Detect which cell encompasses the target text, then output its (x, y) center coordinate. 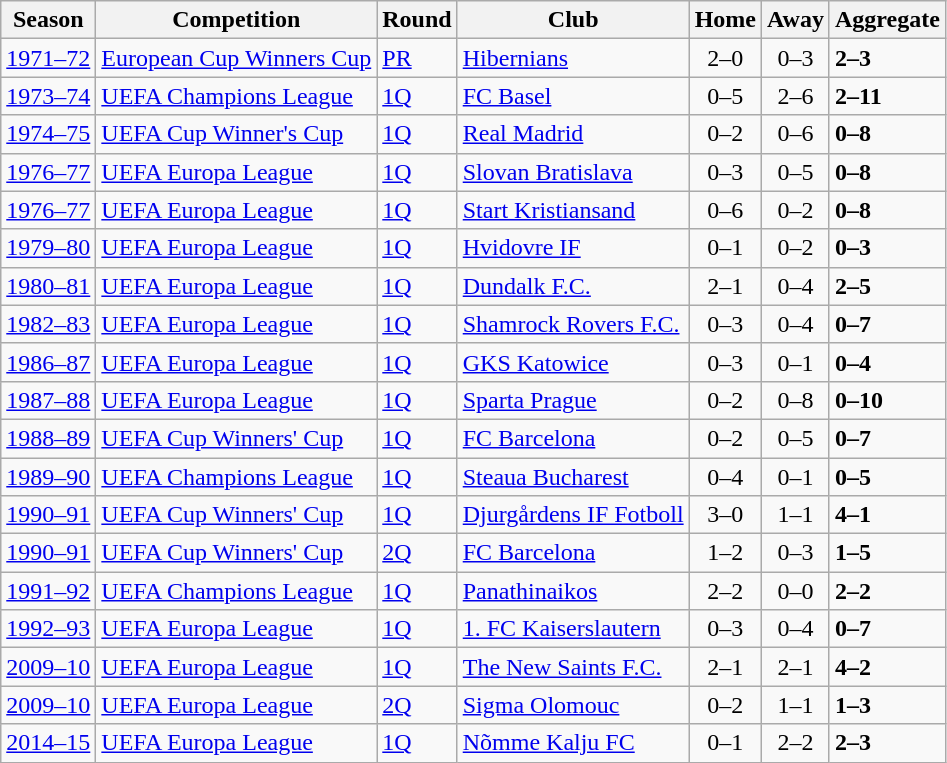
1–3 (887, 705)
Sparta Prague (573, 400)
Season (48, 20)
Slovan Bratislava (573, 172)
Sigma Olomouc (573, 705)
2–0 (725, 58)
Shamrock Rovers F.C. (573, 324)
1. FC Kaiserslautern (573, 629)
1979–80 (48, 248)
1980–81 (48, 286)
1987–88 (48, 400)
Away (796, 20)
Dundalk F.C. (573, 286)
Round (417, 20)
Competition (236, 20)
4–2 (887, 667)
Club (573, 20)
0–10 (887, 400)
Home (725, 20)
2–5 (887, 286)
1–5 (887, 553)
The New Saints F.C. (573, 667)
1973–74 (48, 96)
2014–15 (48, 743)
FC Basel (573, 96)
1988–89 (48, 438)
1986–87 (48, 362)
1991–92 (48, 591)
3–0 (725, 515)
Hibernians (573, 58)
Real Madrid (573, 134)
UEFA Cup Winner's Cup (236, 134)
Djurgårdens IF Fotboll (573, 515)
0–0 (796, 591)
European Cup Winners Cup (236, 58)
1982–83 (48, 324)
Nõmme Kalju FC (573, 743)
2–6 (796, 96)
Panathinaikos (573, 591)
Hvidovre IF (573, 248)
GKS Katowice (573, 362)
1992–93 (48, 629)
1–2 (725, 553)
2–11 (887, 96)
1971–72 (48, 58)
Start Kristiansand (573, 210)
PR (417, 58)
4–1 (887, 515)
1974–75 (48, 134)
Steaua Bucharest (573, 477)
1989–90 (48, 477)
Aggregate (887, 20)
